Return the (X, Y) coordinate for the center point of the cell that contains the specified text.  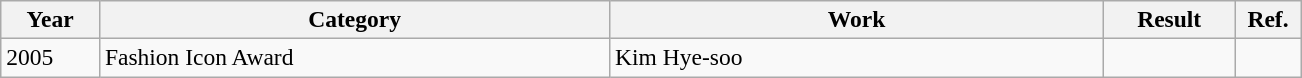
Kim Hye-soo (857, 57)
Work (857, 19)
Result (1169, 19)
Ref. (1268, 19)
Year (50, 19)
2005 (50, 57)
Fashion Icon Award (354, 57)
Category (354, 19)
